From the cell containing the given text, extract its center point as (X, Y) coordinate. 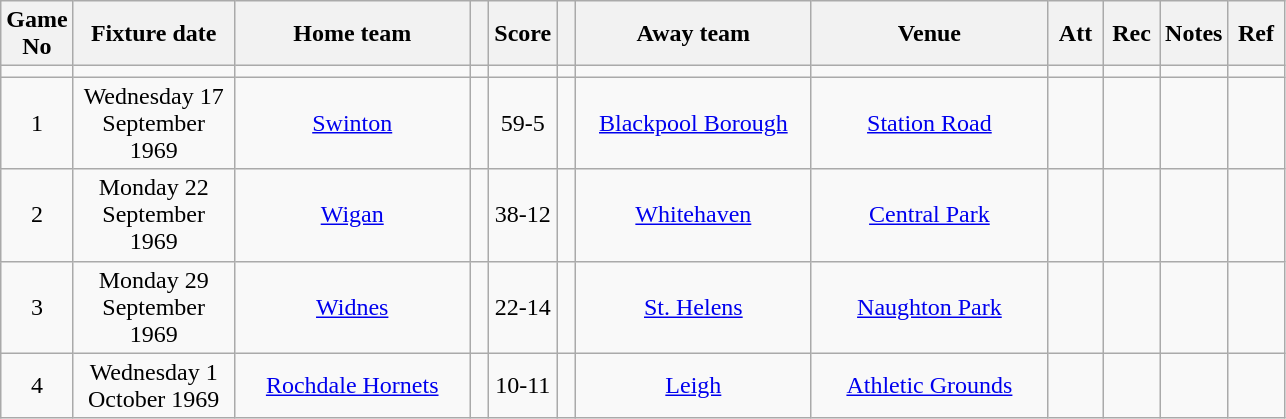
Game No (37, 34)
Athletic Grounds (929, 386)
St. Helens (693, 307)
Rec (1132, 34)
4 (37, 386)
Notes (1194, 34)
2 (37, 215)
Widnes (352, 307)
Rochdale Hornets (352, 386)
38-12 (523, 215)
Naughton Park (929, 307)
Whitehaven (693, 215)
Fixture date (154, 34)
Away team (693, 34)
Att (1075, 34)
Station Road (929, 123)
10-11 (523, 386)
Central Park (929, 215)
Monday 22 September 1969 (154, 215)
Swinton (352, 123)
Venue (929, 34)
59-5 (523, 123)
Wednesday 1 October 1969 (154, 386)
1 (37, 123)
Score (523, 34)
Monday 29 September 1969 (154, 307)
3 (37, 307)
Wigan (352, 215)
Leigh (693, 386)
Ref (1256, 34)
Blackpool Borough (693, 123)
Wednesday 17 September 1969 (154, 123)
22-14 (523, 307)
Home team (352, 34)
